Provide the [x, y] coordinate of the cell's center where the given text is located.  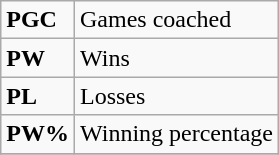
Games coached [176, 20]
PGC [38, 20]
Losses [176, 96]
Winning percentage [176, 134]
PL [38, 96]
PW% [38, 134]
PW [38, 58]
Wins [176, 58]
